Identify which cell holds the provided text, then report its (x, y) central coordinate. 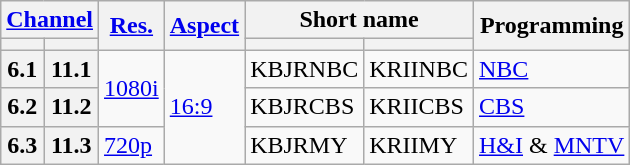
Programming (551, 26)
Res. (132, 26)
11.2 (72, 107)
Short name (360, 20)
KBJRCBS (304, 107)
6.2 (22, 107)
6.3 (22, 145)
1080i (132, 88)
KBJRMY (304, 145)
KRIICBS (419, 107)
11.1 (72, 69)
Aspect (204, 26)
KRIINBC (419, 69)
KBJRNBC (304, 69)
CBS (551, 107)
NBC (551, 69)
KRIIMY (419, 145)
16:9 (204, 107)
Channel (50, 20)
6.1 (22, 69)
H&I & MNTV (551, 145)
11.3 (72, 145)
720p (132, 145)
